Identify which cell holds the provided text, then report its (X, Y) central coordinate. 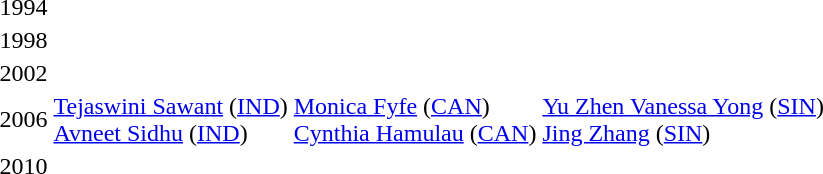
Tejaswini Sawant (IND) Avneet Sidhu (IND) (170, 120)
Monica Fyfe (CAN) Cynthia Hamulau (CAN) (415, 120)
